Return the [x, y] coordinate for the center point of the cell that contains the specified text.  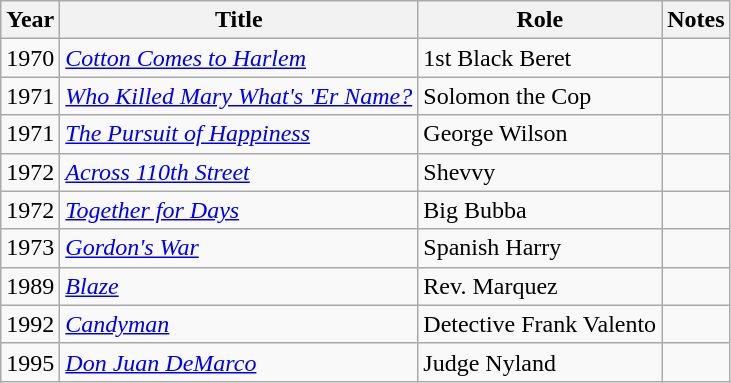
Role [540, 20]
Notes [696, 20]
Big Bubba [540, 210]
1989 [30, 286]
1995 [30, 362]
Cotton Comes to Harlem [239, 58]
1st Black Beret [540, 58]
Don Juan DeMarco [239, 362]
Rev. Marquez [540, 286]
Gordon's War [239, 248]
1970 [30, 58]
Judge Nyland [540, 362]
Together for Days [239, 210]
Solomon the Cop [540, 96]
George Wilson [540, 134]
Title [239, 20]
The Pursuit of Happiness [239, 134]
Detective Frank Valento [540, 324]
Blaze [239, 286]
Across 110th Street [239, 172]
Shevvy [540, 172]
1992 [30, 324]
Spanish Harry [540, 248]
Year [30, 20]
Who Killed Mary What's 'Er Name? [239, 96]
1973 [30, 248]
Candyman [239, 324]
